Provide the (X, Y) coordinate of the cell's center where the given text is located.  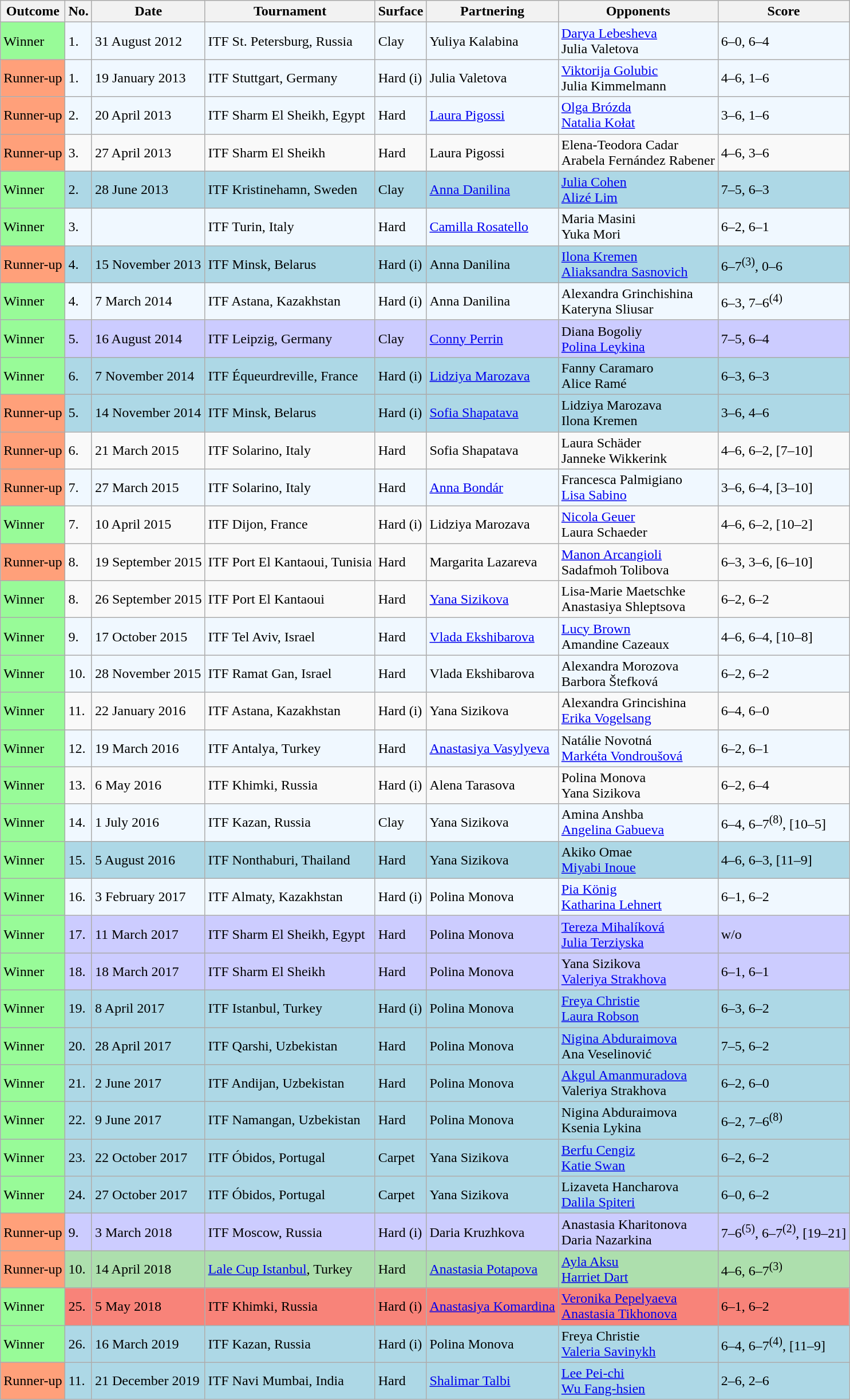
21 March 2015 (148, 450)
3 March 2018 (148, 1232)
5 May 2018 (148, 1307)
Berfu Cengiz Katie Swan (638, 1158)
6–1, 6–1 (784, 971)
Opponents (638, 11)
2–6, 2–6 (784, 1381)
w/o (784, 934)
ITF Moscow, Russia (290, 1232)
Anastasiya Vasylyeva (492, 748)
Olga Brózda Natalia Kołat (638, 116)
Laura Schäder Janneke Wikkerink (638, 450)
Yuliya Kalabina (492, 41)
6–2, 6–0 (784, 1084)
16 March 2019 (148, 1343)
Camilla Rosatello (492, 227)
3–6, 6–4, [3–10] (784, 487)
Lizaveta Hancharova Dalila Spiteri (638, 1195)
19 January 2013 (148, 78)
27 March 2015 (148, 487)
7–5, 6–3 (784, 190)
Freya Christie Laura Robson (638, 1008)
Lee Pei-chi Wu Fang-hsien (638, 1381)
20 April 2013 (148, 116)
Diana Bogoliy Polina Leykina (638, 339)
6–2, 6–4 (784, 785)
18 March 2017 (148, 971)
17. (78, 934)
Akgul Amanmuradova Valeriya Strakhova (638, 1084)
Natálie Novotná Markéta Vondroušová (638, 748)
ITF Turin, Italy (290, 227)
Lisa-Marie Maetschke Anastasiya Shleptsova (638, 600)
Veronika Pepelyaeva Anastasia Tikhonova (638, 1307)
ITF Port El Kantaoui, Tunisia (290, 562)
4–6, 6–2, [7–10] (784, 450)
27 October 2017 (148, 1195)
Julia Cohen Alizé Lim (638, 190)
6–0, 6–2 (784, 1195)
ITF Kristinehamn, Sweden (290, 190)
7–5, 6–2 (784, 1046)
26 September 2015 (148, 600)
22 October 2017 (148, 1158)
4–6, 6–2, [10–2] (784, 525)
Partnering (492, 11)
4–6, 6–7(3) (784, 1269)
Anastasia Potapova (492, 1269)
25. (78, 1307)
Lale Cup Istanbul, Turkey (290, 1269)
ITF Antalya, Turkey (290, 748)
ITF Leipzig, Germany (290, 339)
ITF Namangan, Uzbekistan (290, 1120)
17 October 2015 (148, 636)
22. (78, 1120)
26. (78, 1343)
11 March 2017 (148, 934)
Polina Monova Yana Sizikova (638, 785)
Maria Masini Yuka Mori (638, 227)
7 March 2014 (148, 301)
Tereza Mihalíková Julia Terziyska (638, 934)
ITF Navi Mumbai, India (290, 1381)
27 April 2013 (148, 152)
22 January 2016 (148, 711)
Julia Valetova (492, 78)
24. (78, 1195)
ITF Équeurdreville, France (290, 375)
ITF Stuttgart, Germany (290, 78)
14. (78, 823)
Anastasia Kharitonova Daria Nazarkina (638, 1232)
7 November 2014 (148, 375)
9 June 2017 (148, 1120)
Anastasiya Komardina (492, 1307)
3–6, 4–6 (784, 413)
31 August 2012 (148, 41)
Daria Kruzhkova (492, 1232)
ITF Almaty, Kazakhstan (290, 897)
Fanny Caramaro Alice Ramé (638, 375)
Viktorija Golubic Julia Kimmelmann (638, 78)
Date (148, 11)
Ayla Aksu Harriet Dart (638, 1269)
Nicola Geuer Laura Schaeder (638, 525)
Pia König Katharina Lehnert (638, 897)
Nigina Abduraimova Ana Veselinović (638, 1046)
Conny Perrin (492, 339)
Alexandra Grincishina Erika Vogelsang (638, 711)
Nigina Abduraimova Ksenia Lykina (638, 1120)
2 June 2017 (148, 1084)
Francesca Palmigiano Lisa Sabino (638, 487)
28 June 2013 (148, 190)
6–2, 7–6(8) (784, 1120)
Margarita Lazareva (492, 562)
Amina Anshba Angelina Gabueva (638, 823)
6–7(3), 0–6 (784, 264)
5 August 2016 (148, 859)
Alexandra Grinchishina Kateryna Sliusar (638, 301)
ITF Dijon, France (290, 525)
23. (78, 1158)
Tournament (290, 11)
15. (78, 859)
4–6, 6–3, [11–9] (784, 859)
ITF Nonthaburi, Thailand (290, 859)
15 November 2013 (148, 264)
28 April 2017 (148, 1046)
4–6, 1–6 (784, 78)
6–3, 6–3 (784, 375)
14 April 2018 (148, 1269)
1 July 2016 (148, 823)
ITF Qarshi, Uzbekistan (290, 1046)
6–4, 6–7(8), [10–5] (784, 823)
6–0, 6–4 (784, 41)
20. (78, 1046)
6–4, 6–7(4), [11–9] (784, 1343)
No. (78, 11)
ITF St. Petersburg, Russia (290, 41)
4–6, 3–6 (784, 152)
Manon Arcangioli Sadafmoh Tolibova (638, 562)
19. (78, 1008)
14 November 2014 (148, 413)
10 April 2015 (148, 525)
6–3, 7–6(4) (784, 301)
6–3, 6–2 (784, 1008)
Ilona Kremen Aliaksandra Sasnovich (638, 264)
Yana Sizikova Valeriya Strakhova (638, 971)
Anna Bondár (492, 487)
28 November 2015 (148, 674)
19 September 2015 (148, 562)
7–6(5), 6–7(2), [19–21] (784, 1232)
Alena Tarasova (492, 785)
Akiko Omae Miyabi Inoue (638, 859)
Alexandra Morozova Barbora Štefková (638, 674)
8 April 2017 (148, 1008)
ITF Ramat Gan, Israel (290, 674)
18. (78, 971)
ITF Port El Kantaoui (290, 600)
16. (78, 897)
19 March 2016 (148, 748)
Score (784, 11)
6–3, 3–6, [6–10] (784, 562)
ITF Istanbul, Turkey (290, 1008)
Outcome (33, 11)
Surface (401, 11)
Lucy Brown Amandine Cazeaux (638, 636)
Freya Christie Valeria Savinykh (638, 1343)
Elena-Teodora Cadar Arabela Fernández Rabener (638, 152)
21 December 2019 (148, 1381)
4–6, 6–4, [10–8] (784, 636)
21. (78, 1084)
12. (78, 748)
3 February 2017 (148, 897)
Darya Lebesheva Julia Valetova (638, 41)
3–6, 1–6 (784, 116)
Lidziya Marozava Ilona Kremen (638, 413)
6–4, 6–0 (784, 711)
13. (78, 785)
16 August 2014 (148, 339)
6 May 2016 (148, 785)
ITF Tel Aviv, Israel (290, 636)
7–5, 6–4 (784, 339)
ITF Andijan, Uzbekistan (290, 1084)
Shalimar Talbi (492, 1381)
